Provide the (x, y) coordinate of the cell's center where the given text is located.  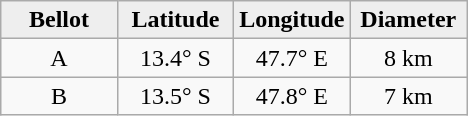
Diameter (408, 20)
13.5° S (175, 96)
7 km (408, 96)
Longitude (292, 20)
A (59, 58)
47.8° E (292, 96)
13.4° S (175, 58)
8 km (408, 58)
B (59, 96)
Bellot (59, 20)
47.7° E (292, 58)
Latitude (175, 20)
